Return the [X, Y] coordinate for the center point of the cell that contains the specified text.  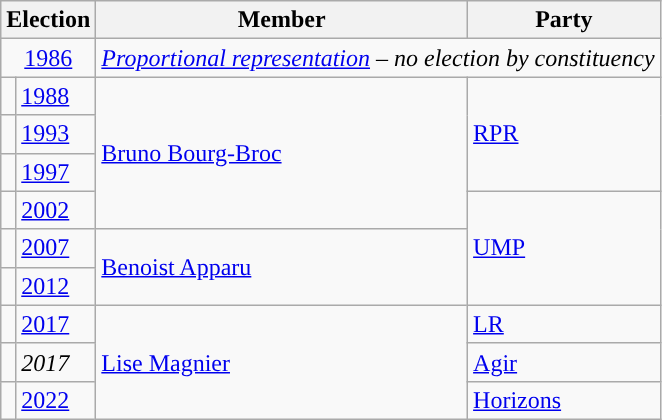
Party [564, 20]
Proportional representation – no election by constituency [378, 58]
1988 [56, 96]
1993 [56, 134]
LR [564, 324]
2012 [56, 286]
1986 [48, 58]
Member [282, 20]
2002 [56, 210]
2022 [56, 400]
Horizons [564, 400]
Agir [564, 362]
Benoist Apparu [282, 267]
Election [48, 20]
Lise Magnier [282, 362]
2007 [56, 248]
RPR [564, 134]
Bruno Bourg-Broc [282, 153]
UMP [564, 248]
1997 [56, 172]
